Output the (x, y) coordinate of the center of the cell containing the given text.  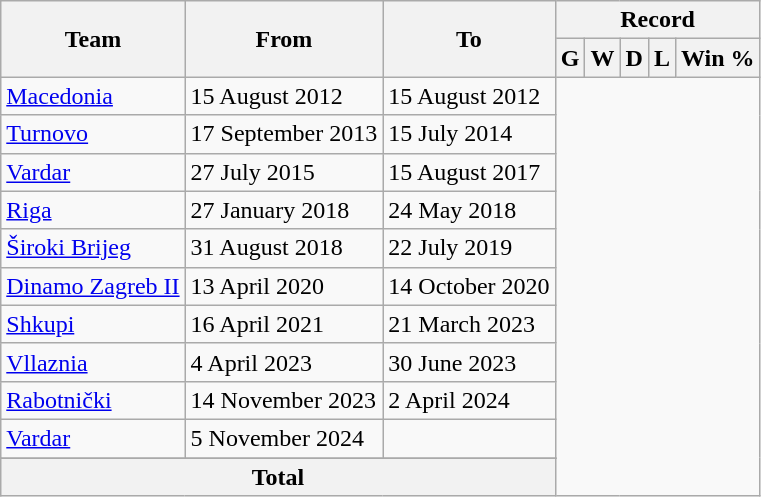
30 June 2023 (469, 362)
Win % (718, 58)
27 July 2015 (284, 172)
Shkupi (93, 324)
4 April 2023 (284, 362)
Record (658, 20)
5 November 2024 (284, 438)
W (602, 58)
31 August 2018 (284, 248)
14 October 2020 (469, 286)
Total (278, 477)
Dinamo Zagreb II (93, 286)
17 September 2013 (284, 134)
Vllaznia (93, 362)
13 April 2020 (284, 286)
From (284, 39)
Macedonia (93, 96)
27 January 2018 (284, 210)
Team (93, 39)
22 July 2019 (469, 248)
24 May 2018 (469, 210)
15 July 2014 (469, 134)
Riga (93, 210)
Turnovo (93, 134)
To (469, 39)
D (634, 58)
2 April 2024 (469, 400)
Rabotnički (93, 400)
G (570, 58)
L (662, 58)
15 August 2017 (469, 172)
Široki Brijeg (93, 248)
21 March 2023 (469, 324)
14 November 2023 (284, 400)
16 April 2021 (284, 324)
